Output the (X, Y) coordinate of the center of the cell containing the given text.  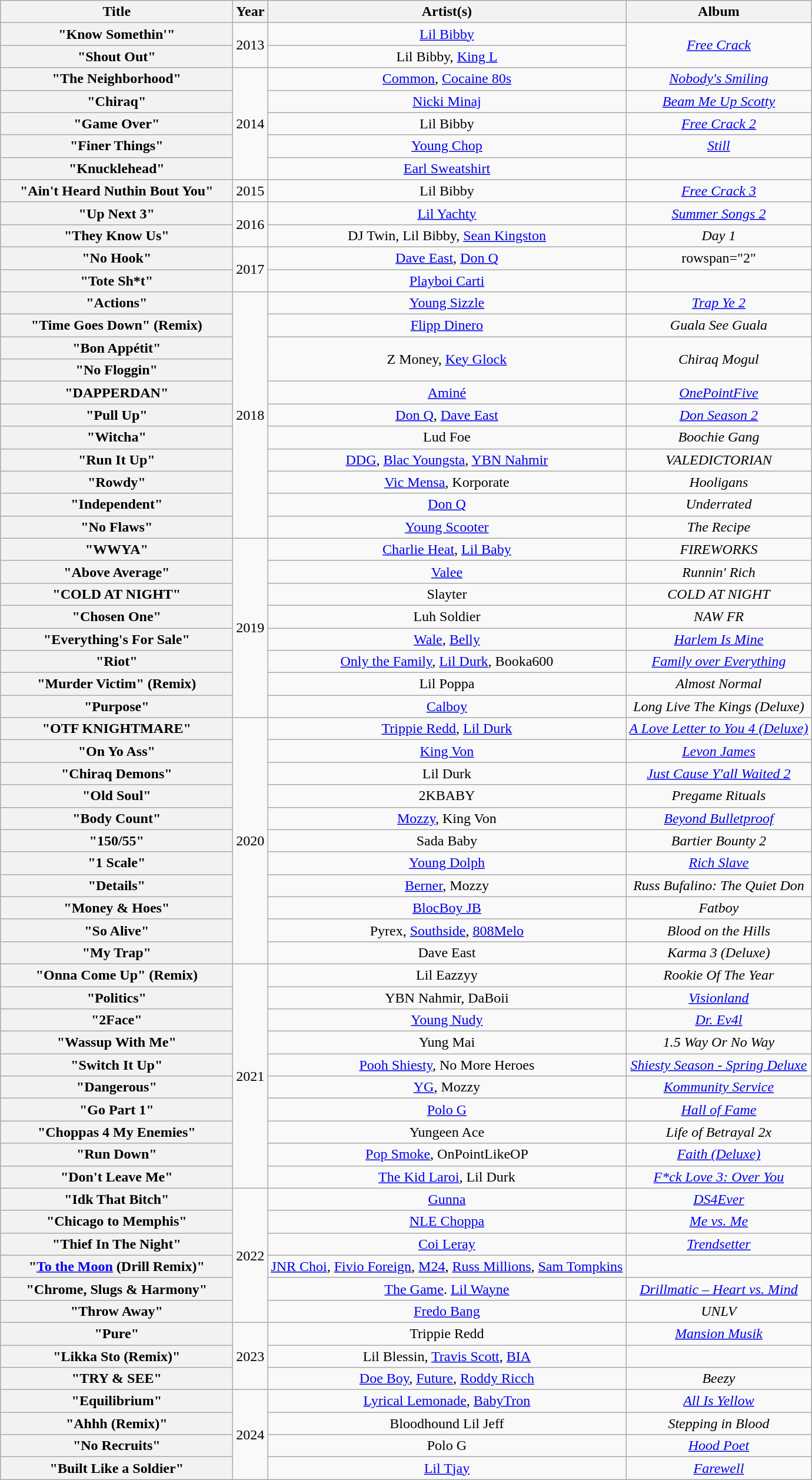
"OTF KNIGHTMARE" (117, 729)
Guala See Guala (719, 326)
Pyrex, Southside, 808Melo (447, 930)
DDG, Blac Youngsta, YBN Nahmir (447, 460)
Farewell (719, 1468)
2023 (251, 1356)
Nicki Minaj (447, 101)
"Witcha" (117, 437)
Don Q (447, 505)
Harlem Is Mine (719, 639)
"150/55" (117, 841)
Sada Baby (447, 841)
"Chiraq Demons" (117, 774)
Just Cause Y'all Waited 2 (719, 774)
The Kid Laroi, Lil Durk (447, 1177)
Hood Poet (719, 1446)
Nobody's Smiling (719, 79)
Common, Cocaine 80s (447, 79)
Rookie Of The Year (719, 975)
Lil Yachty (447, 213)
Playboi Carti (447, 281)
"Chicago to Memphis" (117, 1222)
Wale, Belly (447, 639)
Family over Everything (719, 662)
"Throw Away" (117, 1311)
Dave East (447, 953)
2013 (251, 45)
"2Face" (117, 1020)
Pooh Shiesty, No More Heroes (447, 1065)
"Pure" (117, 1333)
1.5 Way Or No Way (719, 1043)
FIREWORKS (719, 549)
Lil Tjay (447, 1468)
Pop Smoke, OnPointLikeOP (447, 1154)
Charlie Heat, Lil Baby (447, 549)
Levon James (719, 751)
"Details" (117, 885)
"Chosen One" (117, 616)
Coi Leray (447, 1244)
Free Crack 3 (719, 191)
Faith (Deluxe) (719, 1154)
2016 (251, 224)
"COLD AT NIGHT" (117, 594)
rowspan="2" (719, 258)
"Politics" (117, 998)
"Built Like a Soldier" (117, 1468)
"Tote Sh*t" (117, 281)
2017 (251, 269)
"My Trap" (117, 953)
Long Live The Kings (Deluxe) (719, 706)
Don Q, Dave East (447, 415)
2022 (251, 1255)
Hall of Fame (719, 1110)
Year (251, 12)
Young Chop (447, 146)
Berner, Mozzy (447, 885)
"On Yo Ass" (117, 751)
Chiraq Mogul (719, 359)
"Choppas 4 My Enemies" (117, 1132)
2020 (251, 841)
YG, Mozzy (447, 1087)
Z Money, Key Glock (447, 359)
Fredo Bang (447, 1311)
"Go Part 1" (117, 1110)
Lil Eazzyy (447, 975)
"Time Goes Down" (Remix) (117, 326)
2019 (251, 628)
VALEDICTORIAN (719, 460)
BlocBoy JB (447, 908)
Mansion Musik (719, 1333)
"Wassup With Me" (117, 1043)
NLE Choppa (447, 1222)
Valee (447, 572)
"Above Average" (117, 572)
F*ck Love 3: Over You (719, 1177)
"TRY & SEE" (117, 1379)
Lil Poppa (447, 684)
Title (117, 12)
Blood on the Hills (719, 930)
Lyrical Lemonade, BabyTron (447, 1401)
Karma 3 (Deluxe) (719, 953)
Bartier Bounty 2 (719, 841)
Lil Bibby, King L (447, 57)
Beam Me Up Scotty (719, 101)
Yung Mai (447, 1043)
"Up Next 3" (117, 213)
"Chrome, Slugs & Harmony" (117, 1289)
Trendsetter (719, 1244)
A Love Letter to You 4 (Deluxe) (719, 729)
Aminé (447, 393)
Lil Durk (447, 774)
"Murder Victim" (Remix) (117, 684)
"Game Over" (117, 124)
"Ahhh (Remix)" (117, 1423)
Dr. Ev4l (719, 1020)
Underrated (719, 505)
Beezy (719, 1379)
Day 1 (719, 235)
"Likka Sto (Remix)" (117, 1356)
2015 (251, 191)
Trippie Redd, Lil Durk (447, 729)
Young Scooter (447, 527)
Yungeen Ace (447, 1132)
"Don't Leave Me" (117, 1177)
Earl Sweatshirt (447, 168)
Lud Foe (447, 437)
"Idk That Bitch" (117, 1199)
Trippie Redd (447, 1333)
Only the Family, Lil Durk, Booka600 (447, 662)
2024 (251, 1435)
Dave East, Don Q (447, 258)
Summer Songs 2 (719, 213)
Visionland (719, 998)
Life of Betrayal 2x (719, 1132)
"Knucklehead" (117, 168)
NAW FR (719, 616)
Free Crack 2 (719, 124)
Hooligans (719, 482)
Stepping in Blood (719, 1423)
"No Recruits" (117, 1446)
Still (719, 146)
Russ Bufalino: The Quiet Don (719, 885)
Don Season 2 (719, 415)
Young Sizzle (447, 303)
DS4Ever (719, 1199)
Drillmatic – Heart vs. Mind (719, 1289)
"DAPPERDAN" (117, 393)
"To the Moon (Drill Remix)" (117, 1266)
"Actions" (117, 303)
"So Alive" (117, 930)
Gunna (447, 1199)
YBN Nahmir, DaBoii (447, 998)
"Rowdy" (117, 482)
"Everything's For Sale" (117, 639)
Young Dolph (447, 863)
"Run Down" (117, 1154)
Young Nudy (447, 1020)
Luh Soldier (447, 616)
"Know Somethin'" (117, 34)
Rich Slave (719, 863)
UNLV (719, 1311)
"Equilibrium" (117, 1401)
2KBABY (447, 796)
COLD AT NIGHT (719, 594)
"Money & Hoes" (117, 908)
"Old Soul" (117, 796)
"No Flaws" (117, 527)
"Dangerous" (117, 1087)
"Chiraq" (117, 101)
Beyond Bulletproof (719, 818)
"WWYA" (117, 549)
"No Floggin" (117, 370)
"Shout Out" (117, 57)
"The Neighborhood" (117, 79)
King Von (447, 751)
"Riot" (117, 662)
Album (719, 12)
2018 (251, 416)
Fatboy (719, 908)
Shiesty Season - Spring Deluxe (719, 1065)
Doe Boy, Future, Roddy Ricch (447, 1379)
"Purpose" (117, 706)
Mozzy, King Von (447, 818)
"Run It Up" (117, 460)
Trap Ye 2 (719, 303)
Boochie Gang (719, 437)
"Body Count" (117, 818)
Flipp Dinero (447, 326)
Pregame Rituals (719, 796)
OnePointFive (719, 393)
The Game. Lil Wayne (447, 1289)
"Ain't Heard Nuthin Bout You" (117, 191)
"Bon Appétit" (117, 348)
"They Know Us" (117, 235)
"1 Scale" (117, 863)
Free Crack (719, 45)
Kommunity Service (719, 1087)
Calboy (447, 706)
Bloodhound Lil Jeff (447, 1423)
Lil Blessin, Travis Scott, BIA (447, 1356)
DJ Twin, Lil Bibby, Sean Kingston (447, 235)
"Thief In The Night" (117, 1244)
"Switch It Up" (117, 1065)
JNR Choi, Fivio Foreign, M24, Russ Millions, Sam Tompkins (447, 1266)
"Finer Things" (117, 146)
"No Hook" (117, 258)
"Independent" (117, 505)
Runnin' Rich (719, 572)
All Is Yellow (719, 1401)
2021 (251, 1076)
2014 (251, 124)
"Onna Come Up" (Remix) (117, 975)
Vic Mensa, Korporate (447, 482)
"Pull Up" (117, 415)
Almost Normal (719, 684)
Me vs. Me (719, 1222)
The Recipe (719, 527)
Slayter (447, 594)
Artist(s) (447, 12)
